Find where the given text appears and provide that cell's center as [X, Y] coordinate. 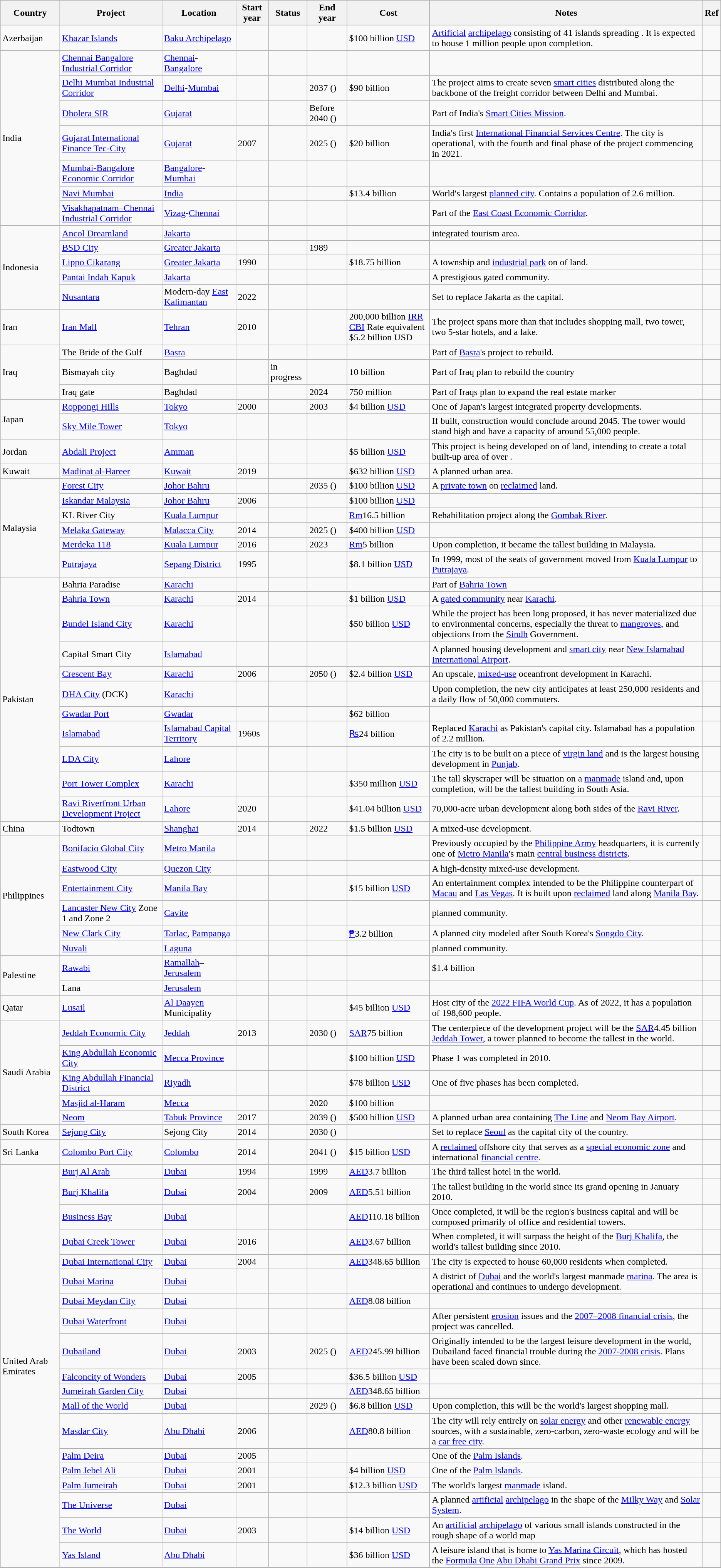
Entertainment City [111, 888]
Crescent Bay [111, 674]
2007 [252, 143]
Phase 1 was completed in 2010. [566, 1058]
Burj Khalifa [111, 1192]
in progress [288, 372]
Rm16.5 billion [388, 515]
A district of Dubai and the world's largest manmade marina. The area is operational and continues to undergo development. [566, 1281]
Merdeka 118 [111, 544]
Forest City [111, 486]
2050 () [327, 674]
Palestine [30, 976]
Indonesia [30, 267]
Rawabi [111, 968]
One of Japan's largest integrated property developments. [566, 407]
Once completed, it will be the region's business capital and will be composed primarily of office and residential towers. [566, 1217]
Eastwood City [111, 868]
A private town on reclaimed land. [566, 486]
Quezon City [199, 868]
Set to replace Seoul as the capital city of the country. [566, 1132]
Putrajaya [111, 564]
Upon completion, this will be the world's largest shopping mall. [566, 1406]
Port Tower Complex [111, 784]
One of five phases has been completed. [566, 1083]
Location [199, 13]
Chennai-Bangalore [199, 63]
Masdar City [111, 1431]
The tallest building in the world since its grand opening in January 2010. [566, 1192]
Gujarat International Finance Tec-City [111, 143]
SAR75 billion [388, 1033]
$8.1 billion USD [388, 564]
Dubai International City [111, 1262]
Palm Jebel Ali [111, 1471]
10 billion [388, 372]
Bahria Town [111, 599]
Iraq gate [111, 392]
Bangalore-Mumbai [199, 173]
Roppongi Hills [111, 407]
Lana [111, 988]
2037 () [327, 88]
Dubailand [111, 1351]
Khazar Islands [111, 38]
Jeddah Economic City [111, 1033]
750 million [388, 392]
End year [327, 13]
The project spans more than that includes shopping mall, two tower, two 5-star hotels, and a lake. [566, 327]
1989 [327, 248]
$6.8 billion USD [388, 1406]
2010 [252, 327]
When completed, it will surpass the height of the Burj Khalifa, the world's tallest building since 2010. [566, 1242]
₱3.2 billion [388, 933]
1999 [327, 1172]
The city is to be built on a piece of virgin land and is the largest housing development in Punjab. [566, 758]
Nuvali [111, 948]
integrated tourism area. [566, 233]
Previously occupied by the Philippine Army headquarters, it is currently one of Metro Manila's main central business districts. [566, 848]
Bismayah city [111, 372]
Mall of the World [111, 1406]
Tehran [199, 327]
Malacca City [199, 530]
Colombo [199, 1152]
Set to replace Jakarta as the capital. [566, 297]
1990 [252, 262]
$350 million USD [388, 784]
2013 [252, 1033]
Tarlac, Pampanga [199, 933]
The World [111, 1530]
AED245.99 billion [388, 1351]
Masjid al-Haram [111, 1103]
$632 billion USD [388, 471]
Ref [712, 13]
King Abdullah Financial District [111, 1083]
2041 () [327, 1152]
Artificial archipelago consisting of 41 islands spreading . It is expected to house 1 million people upon completion. [566, 38]
2039 () [327, 1118]
An upscale, mixed-use oceanfront development in Karachi. [566, 674]
Navi Mumbai [111, 193]
$500 billion USD [388, 1118]
AED110.18 billion [388, 1217]
Visakhapatnam–Chennai Industrial Corridor [111, 213]
India's first International Financial Services Centre. The city is operational, with the fourth and final phase of the project commencing in 2021. [566, 143]
Dholera SIR [111, 113]
$18.75 billion [388, 262]
Al Daayen Municipality [199, 1008]
The third tallest hotel in the world. [566, 1172]
Mecca Province [199, 1058]
2029 () [327, 1406]
$1.4 billion [566, 968]
Part of Iraq plan to rebuild the country [566, 372]
Upon completion, the new city anticipates at least 250,000 residents and a daily flow of 50,000 commuters. [566, 694]
2017 [252, 1118]
Japan [30, 419]
A planned urban area containing The Line and Neom Bay Airport. [566, 1118]
A planned city modeled after South Korea's Songdo City. [566, 933]
Iran [30, 327]
Cavite [199, 913]
AED80.8 billion [388, 1431]
2024 [327, 392]
$12.3 billion USD [388, 1485]
2019 [252, 471]
Mumbai-Bangalore Economic Corridor [111, 173]
$20 billion [388, 143]
Neom [111, 1118]
Iskandar Malaysia [111, 500]
Mecca [199, 1103]
The centerpiece of the development project will be the SAR4.45 billion Jeddah Tower, a tower planned to become the tallest in the world. [566, 1033]
Upon completion, it became the tallest building in Malaysia. [566, 544]
₨24 billion [388, 734]
$90 billion [388, 88]
Dubai Creek Tower [111, 1242]
Pantai Indah Kapuk [111, 277]
Ravi Riverfront Urban Development Project [111, 808]
Vizag-Chennai [199, 213]
A mixed-use development. [566, 828]
Ancol Dreamland [111, 233]
If built, construction would conclude around 2045. The tower would stand high and have a capacity of around 55,000 people. [566, 427]
AED8.08 billion [388, 1301]
LDA City [111, 758]
2023 [327, 544]
Part of India's Smart Cities Mission. [566, 113]
Bahria Paradise [111, 584]
$36.5 billion USD [388, 1376]
Baku Archipelago [199, 38]
$400 billion USD [388, 530]
Lusail [111, 1008]
Tabuk Province [199, 1118]
After persistent erosion issues and the 2007–2008 financial crisis, the project was cancelled. [566, 1321]
Malaysia [30, 527]
Chennai Bangalore Industrial Corridor [111, 63]
Manila Bay [199, 888]
Metro Manila [199, 848]
$45 billion USD [388, 1008]
The Bride of the Gulf [111, 352]
Part of the East Coast Economic Corridor. [566, 213]
Jordan [30, 451]
Azerbaijan [30, 38]
Ramallah–Jerusalem [199, 968]
Islamabad Capital Territory [199, 734]
AED3.7 billion [388, 1172]
The project aims to create seven smart cities distributed along the backbone of the freight corridor between Delhi and Mumbai. [566, 88]
Sky Mile Tower [111, 427]
Modern-day East Kalimantan [199, 297]
2009 [327, 1192]
Pakistan [30, 699]
South Korea [30, 1132]
United Arab Emirates [30, 1366]
World's largest planned city. Contains a population of 2.6 million. [566, 193]
A prestigious gated community. [566, 277]
200,000 billion IRRCBI Rate equivalent $5.2 billion USD [388, 327]
Gwadar [199, 714]
2035 () [327, 486]
$2.4 billion USD [388, 674]
BSD City [111, 248]
In 1999, most of the seats of government moved from Kuala Lumpur to Putrajaya. [566, 564]
Notes [566, 13]
Falconcity of Wonders [111, 1376]
A gated community near Karachi. [566, 599]
Bonifacio Global City [111, 848]
A reclaimed offshore city that serves as a special economic zone and international financial centre. [566, 1152]
Lancaster New City Zone 1 and Zone 2 [111, 913]
The tall skyscraper will be situation on a manmade island and, upon completion, will be the tallest building in South Asia. [566, 784]
Iran Mall [111, 327]
2000 [252, 407]
An entertainment complex intended to be the Philippine counterpart of Macau and Las Vegas. It is built upon reclaimed land along Manila Bay. [566, 888]
A planned housing development and smart city near New Islamabad International Airport. [566, 654]
Before 2040 () [327, 113]
Qatar [30, 1008]
Palm Jumeirah [111, 1485]
$100 billion [388, 1103]
Jumeirah Garden City [111, 1391]
1960s [252, 734]
Abdali Project [111, 451]
Laguna [199, 948]
Saudi Arabia [30, 1073]
The city is expected to house 60,000 residents when completed. [566, 1262]
$1 billion USD [388, 599]
Basra [199, 352]
Delhi Mumbai Industrial Corridor [111, 88]
Project [111, 13]
Amman [199, 451]
Rehabilitation project along the Gombak River. [566, 515]
Business Bay [111, 1217]
King Abdullah Economic City [111, 1058]
The world's largest manmade island. [566, 1485]
$1.5 billion USD [388, 828]
Dubai Waterfront [111, 1321]
Madinat al-Hareer [111, 471]
An artificial archipelago of various small islands constructed in the rough shape of a world map [566, 1530]
Delhi-Mumbai [199, 88]
A planned urban area. [566, 471]
DHA City (DCK) [111, 694]
Palm Deira [111, 1456]
$14 billion USD [388, 1530]
KL River City [111, 515]
Host city of the 2022 FIFA World Cup. As of 2022, it has a population of 198,600 people. [566, 1008]
A leisure island that is home to Yas Marina Circuit, which has hosted the Formula One Abu Dhabi Grand Prix since 2009. [566, 1555]
Sri Lanka [30, 1152]
Gwadar Port [111, 714]
$62 billion [388, 714]
Part of Bahria Town [566, 584]
$50 billion USD [388, 624]
Melaka Gateway [111, 530]
A township and industrial park on of land. [566, 262]
Capital Smart City [111, 654]
70,000-acre urban development along both sides of the Ravi River. [566, 808]
Philippines [30, 895]
Sepang District [199, 564]
The Universe [111, 1505]
Nusantara [111, 297]
$78 billion USD [388, 1083]
Country [30, 13]
Replaced Karachi as Pakistan's capital city. Islamabad has a population of 2.2 million. [566, 734]
A planned artificial archipelago in the shape of the Milky Way and Solar System. [566, 1505]
Colombo Port City [111, 1152]
New Clark City [111, 933]
Cost [388, 13]
$5 billion USD [388, 451]
A high-density mixed-use development. [566, 868]
$13.4 billion [388, 193]
$36 billion USD [388, 1555]
Iraq [30, 372]
This project is being developed on of land, intending to create a total built-up area of over . [566, 451]
Riyadh [199, 1083]
Part of Iraqs plan to expand the real estate marker [566, 392]
$41.04 billion USD [388, 808]
Lippo Cikarang [111, 262]
1995 [252, 564]
Rm5 billion [388, 544]
Yas Island [111, 1555]
Burj Al Arab [111, 1172]
AED3.67 billion [388, 1242]
Jerusalem [199, 988]
Bundel Island City [111, 624]
Status [288, 13]
Jeddah [199, 1033]
Todtown [111, 828]
Part of Basra's project to rebuild. [566, 352]
1994 [252, 1172]
AED5.51 billion [388, 1192]
Shanghai [199, 828]
Dubai Marina [111, 1281]
China [30, 828]
Start year [252, 13]
Dubai Meydan City [111, 1301]
